Capture the cell that displays the provided text and extract its (X, Y) central coordinate. 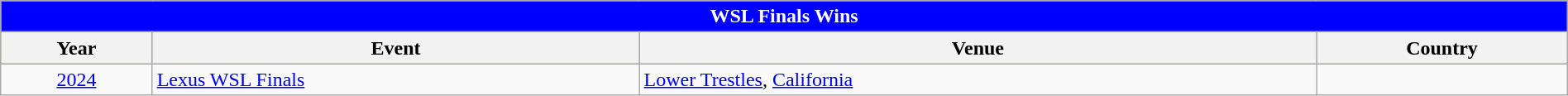
Country (1442, 48)
Lower Trestles, California (978, 79)
Lexus WSL Finals (395, 79)
Event (395, 48)
Venue (978, 48)
WSL Finals Wins (784, 17)
Year (76, 48)
2024 (76, 79)
